Determine the [X, Y] coordinate at the center of the cell enclosing the given text.  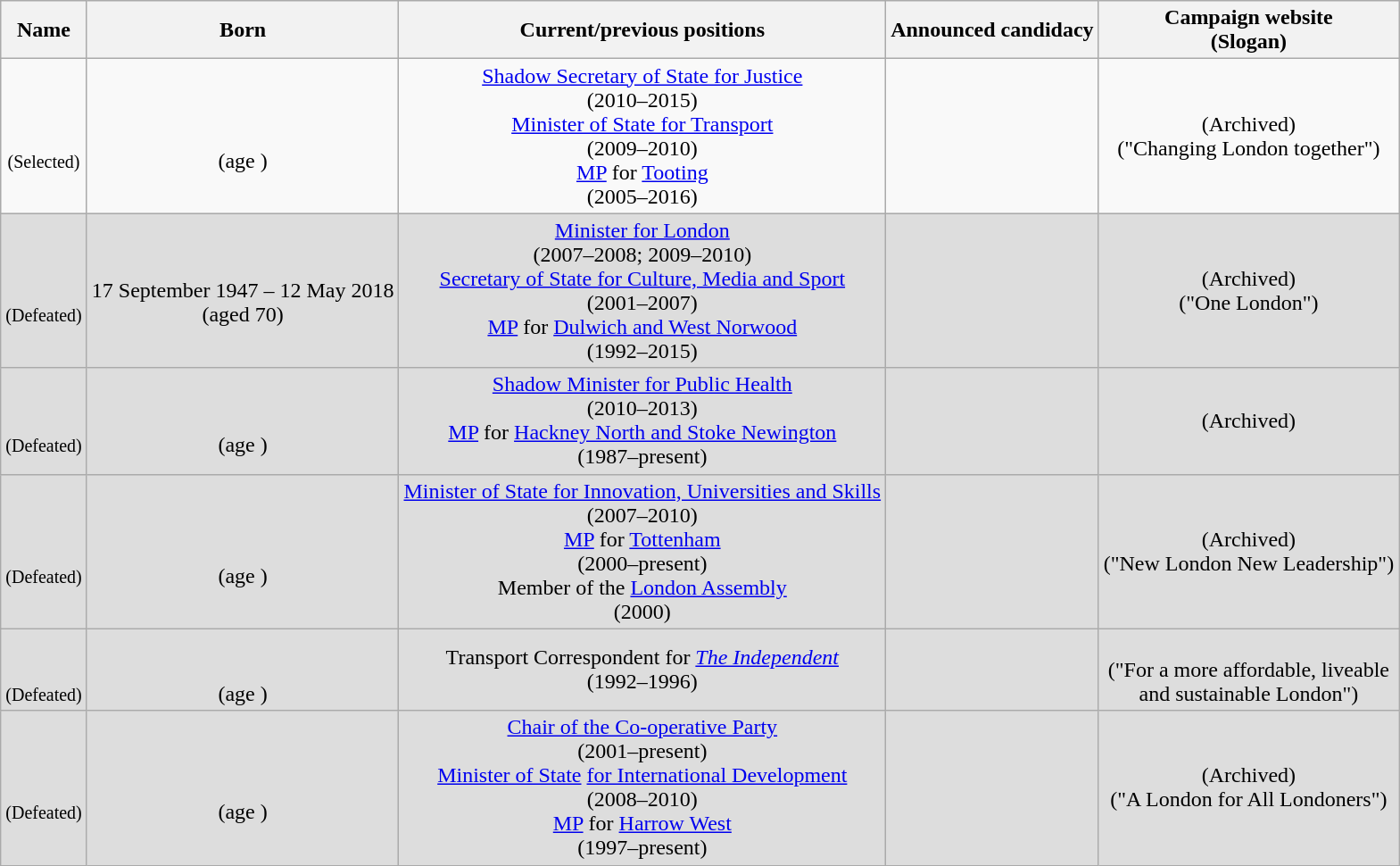
17 September 1947 – 12 May 2018 (aged 70) [243, 291]
(Archived) ("New London New Leadership") [1249, 552]
Name [45, 30]
(Archived) ("A London for All Londoners") [1249, 787]
(Archived) ("One London") [1249, 291]
Minister of State for Innovation, Universities and Skills (2007–2010) MP for Tottenham (2000–present)Member of the London Assembly (2000) [642, 552]
Shadow Secretary of State for Justice (2010–2015) Minister of State for Transport (2009–2010) MP for Tooting (2005–2016) [642, 136]
(Archived) [1249, 421]
Minister for London (2007–2008; 2009–2010) Secretary of State for Culture, Media and Sport(2001–2007) MP for Dulwich and West Norwood (1992–2015) [642, 291]
Current/previous positions [642, 30]
(Selected) [45, 136]
Announced candidacy [992, 30]
Campaign website (Slogan) [1249, 30]
("For a more affordable, liveable and sustainable London") [1249, 670]
Transport Correspondent for The Independent (1992–1996) [642, 670]
Shadow Minister for Public Health (2010–2013) MP for Hackney North and Stoke Newington (1987–present) [642, 421]
Chair of the Co-operative Party (2001–present) Minister of State for International Development (2008–2010) MP for Harrow West (1997–present) [642, 787]
Born [243, 30]
(Archived) ("Changing London together") [1249, 136]
